Extract the (X, Y) coordinate from the center of the cell holding the provided text.  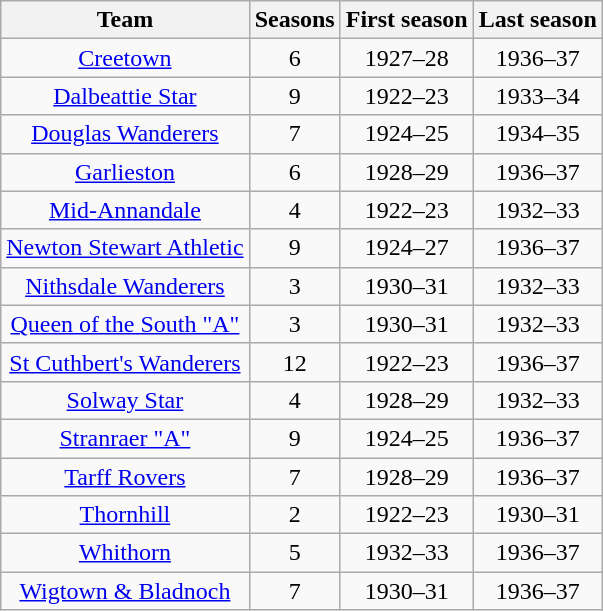
Dalbeattie Star (125, 96)
Wigtown & Bladnoch (125, 591)
Mid-Annandale (125, 210)
Thornhill (125, 515)
1924–27 (406, 248)
Whithorn (125, 553)
5 (294, 553)
Garlieston (125, 172)
St Cuthbert's Wanderers (125, 362)
First season (406, 20)
12 (294, 362)
2 (294, 515)
Creetown (125, 58)
1933–34 (538, 96)
Seasons (294, 20)
Stranraer "A" (125, 438)
Team (125, 20)
1927–28 (406, 58)
Douglas Wanderers (125, 134)
Last season (538, 20)
Tarff Rovers (125, 477)
Queen of the South "A" (125, 324)
Newton Stewart Athletic (125, 248)
Solway Star (125, 400)
1934–35 (538, 134)
Nithsdale Wanderers (125, 286)
